Return (x, y) of the center of cell containing provided text 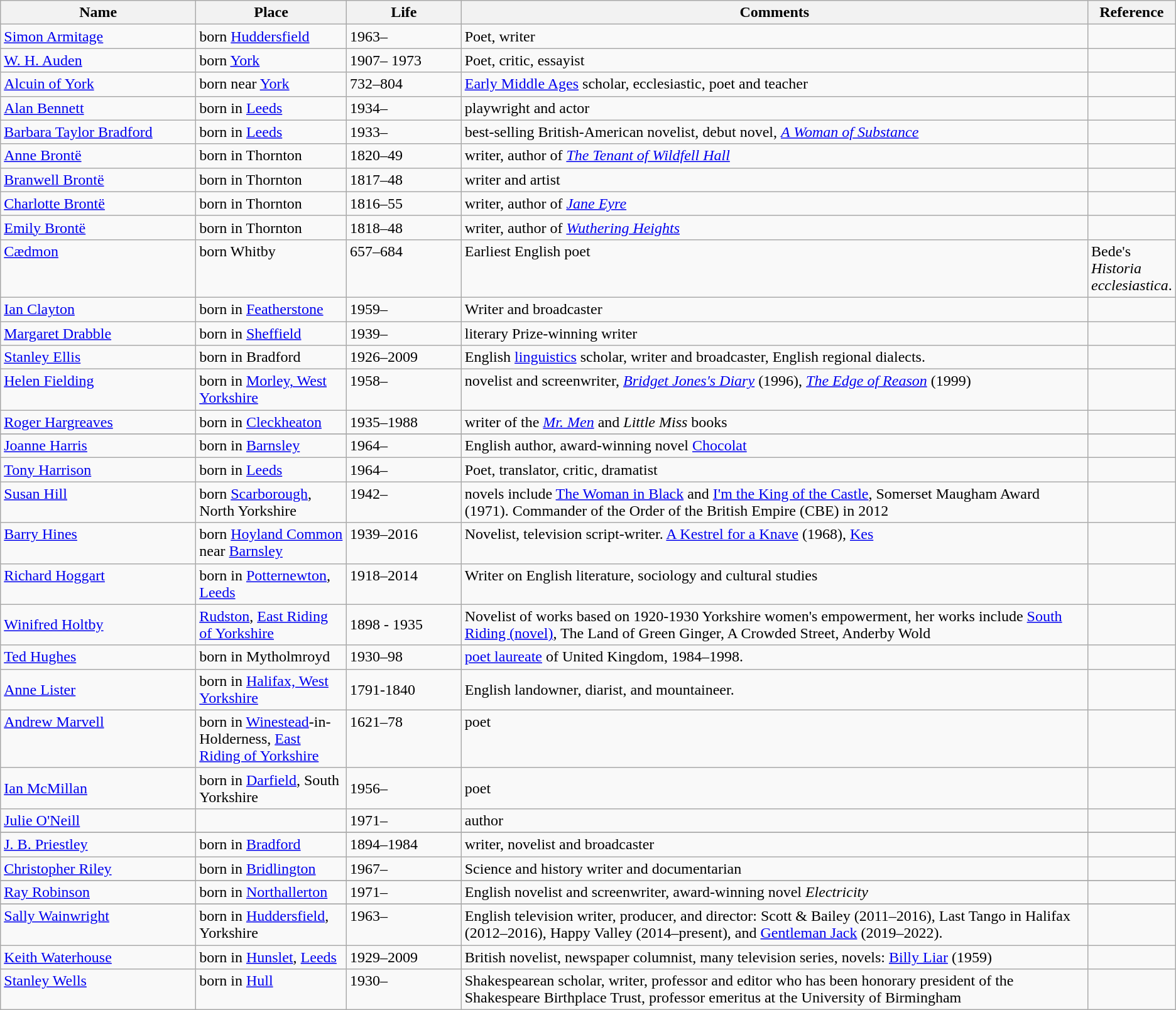
born in Huddersfield, Yorkshire (271, 925)
born in Cleckheaton (271, 422)
1935–1988 (403, 422)
born in Hunslet, Leeds (271, 957)
born in Darfield, South Yorkshire (271, 788)
Early Middle Ages scholar, ecclesiastic, poet and teacher (774, 84)
Keith Waterhouse (98, 957)
J. B. Priestley (98, 844)
1820–49 (403, 156)
born in Morley, West Yorkshire (271, 389)
Julie O'Neill (98, 820)
Simon Armitage (98, 36)
1817–48 (403, 180)
Rudston, East Riding of Yorkshire (271, 624)
literary Prize-winning writer (774, 334)
Ted Hughes (98, 657)
born near York (271, 84)
1929–2009 (403, 957)
1621–78 (403, 739)
1958– (403, 389)
born in Hull (271, 990)
English linguistics scholar, writer and broadcaster, English regional dialects. (774, 357)
Branwell Brontë (98, 180)
Roger Hargreaves (98, 422)
born Scarborough, North Yorkshire (271, 502)
born in Northallerton (271, 893)
Bede's Historia ecclesiastica. (1131, 268)
Christopher Riley (98, 869)
Helen Fielding (98, 389)
born in Mytholmroyd (271, 657)
Winifred Holtby (98, 624)
Alcuin of York (98, 84)
1967– (403, 869)
1818–48 (403, 227)
poet laureate of United Kingdom, 1984–1998. (774, 657)
writer and artist (774, 180)
born Hoyland Common near Barnsley (271, 543)
Barbara Taylor Bradford (98, 132)
1816–55 (403, 204)
Ray Robinson (98, 893)
novelist and screenwriter, Bridget Jones's Diary (1996), The Edge of Reason (1999) (774, 389)
1942– (403, 502)
Tony Harrison (98, 470)
1898 - 1935 (403, 624)
playwright and actor (774, 108)
1959– (403, 309)
Ian Clayton (98, 309)
Stanley Wells (98, 990)
writer of the Mr. Men and Little Miss books (774, 422)
1907– 1973 (403, 60)
Writer and broadcaster (774, 309)
Barry Hines (98, 543)
1939– (403, 334)
born Huddersfield (271, 36)
1894–1984 (403, 844)
1918–2014 (403, 584)
Science and history writer and documentarian (774, 869)
writer, novelist and broadcaster (774, 844)
Anne Brontë (98, 156)
Writer on English literature, sociology and cultural studies (774, 584)
Novelist, television script-writer. A Kestrel for a Knave (1968), Kes (774, 543)
born in Featherstone (271, 309)
Charlotte Brontë (98, 204)
Margaret Drabble (98, 334)
author (774, 820)
Joanne Harris (98, 446)
Andrew Marvell (98, 739)
born in Sheffield (271, 334)
born Whitby (271, 268)
1934– (403, 108)
writer, author of Jane Eyre (774, 204)
657–684 (403, 268)
English novelist and screenwriter, award-winning novel Electricity (774, 893)
Alan Bennett (98, 108)
Earliest English poet (774, 268)
born in Halifax, West Yorkshire (271, 690)
Comments (774, 13)
English author, award-winning novel Chocolat (774, 446)
Susan Hill (98, 502)
Ian McMillan (98, 788)
1930– (403, 990)
born in Winestead-in-Holderness, East Riding of Yorkshire (271, 739)
Poet, translator, critic, dramatist (774, 470)
1791-1840 (403, 690)
born York (271, 60)
Reference (1131, 13)
1939–2016 (403, 543)
writer, author of The Tenant of Wildfell Hall (774, 156)
born in Potternewton, Leeds (271, 584)
Life (403, 13)
Cædmon (98, 268)
1956– (403, 788)
writer, author of Wuthering Heights (774, 227)
Name (98, 13)
1930–98 (403, 657)
born in Barnsley (271, 446)
732–804 (403, 84)
best-selling British-American novelist, debut novel, A Woman of Substance (774, 132)
Anne Lister (98, 690)
1926–2009 (403, 357)
Poet, critic, essayist (774, 60)
1933– (403, 132)
Poet, writer (774, 36)
Sally Wainwright (98, 925)
born in Bridlington (271, 869)
Place (271, 13)
Richard Hoggart (98, 584)
W. H. Auden (98, 60)
Stanley Ellis (98, 357)
British novelist, newspaper columnist, many television series, novels: Billy Liar (1959) (774, 957)
English landowner, diarist, and mountaineer. (774, 690)
Emily Brontë (98, 227)
